For the text-containing cell, return its midpoint in [x, y] coordinate format. 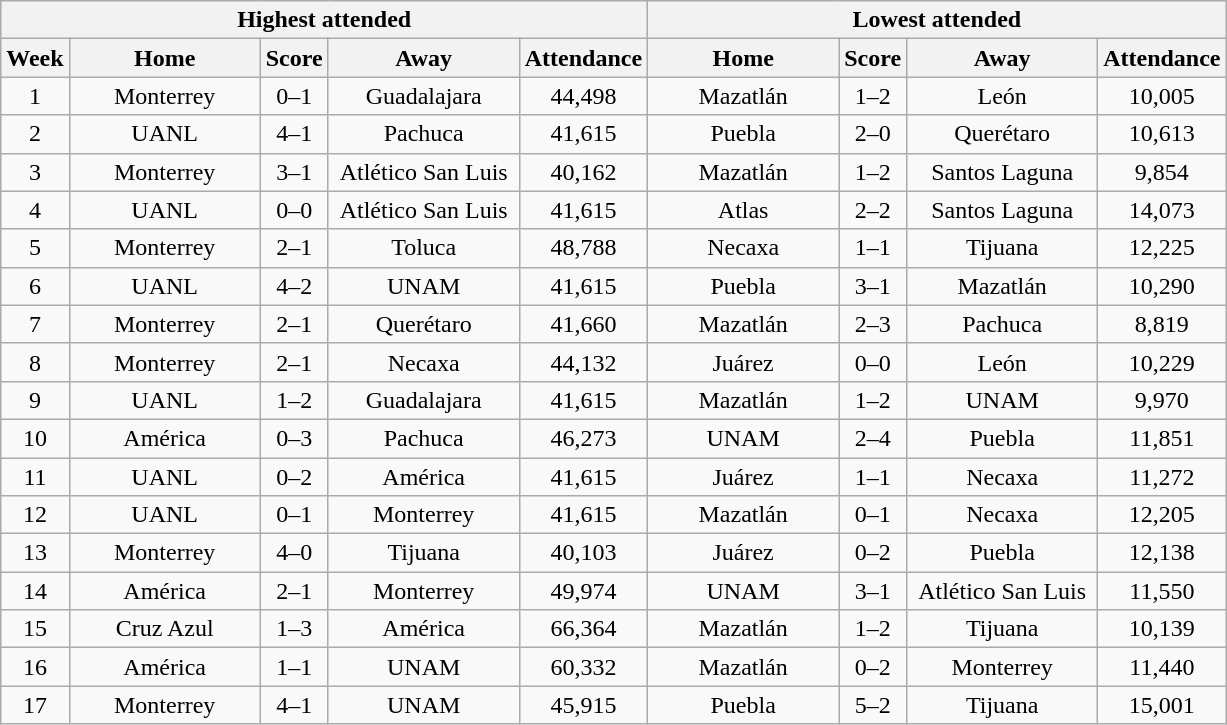
Atlas [744, 210]
3 [35, 172]
2–3 [873, 324]
10,229 [1162, 362]
16 [35, 667]
4 [35, 210]
0–3 [294, 438]
11 [35, 477]
9,970 [1162, 400]
6 [35, 286]
60,332 [583, 667]
12,225 [1162, 248]
10,005 [1162, 96]
9,854 [1162, 172]
Week [35, 58]
2–4 [873, 438]
14 [35, 591]
44,132 [583, 362]
17 [35, 705]
66,364 [583, 629]
5–2 [873, 705]
1–3 [294, 629]
40,162 [583, 172]
45,915 [583, 705]
12 [35, 515]
2–0 [873, 134]
12,138 [1162, 553]
46,273 [583, 438]
15 [35, 629]
13 [35, 553]
11,440 [1162, 667]
4–2 [294, 286]
1 [35, 96]
4–0 [294, 553]
11,272 [1162, 477]
5 [35, 248]
10 [35, 438]
8 [35, 362]
2 [35, 134]
2–2 [873, 210]
48,788 [583, 248]
49,974 [583, 591]
41,660 [583, 324]
Toluca [424, 248]
Lowest attended [937, 20]
10,613 [1162, 134]
8,819 [1162, 324]
9 [35, 400]
44,498 [583, 96]
Cruz Azul [164, 629]
10,139 [1162, 629]
7 [35, 324]
40,103 [583, 553]
12,205 [1162, 515]
11,851 [1162, 438]
15,001 [1162, 705]
14,073 [1162, 210]
Highest attended [324, 20]
11,550 [1162, 591]
10,290 [1162, 286]
